Return the [X, Y] coordinate for the center point of the cell that contains the specified text.  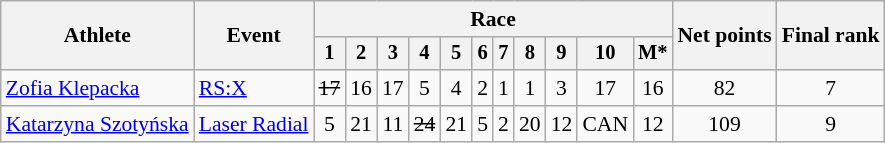
CAN [605, 124]
RS:X [254, 88]
Zofia Klepacka [98, 88]
8 [530, 54]
10 [605, 54]
Event [254, 36]
82 [724, 88]
109 [724, 124]
11 [393, 124]
24 [425, 124]
Race [494, 19]
6 [482, 54]
Net points [724, 36]
Laser Radial [254, 124]
Katarzyna Szotyńska [98, 124]
Final rank [831, 36]
M* [652, 54]
20 [530, 124]
Athlete [98, 36]
